Capture the cell that displays the provided text and extract its (X, Y) central coordinate. 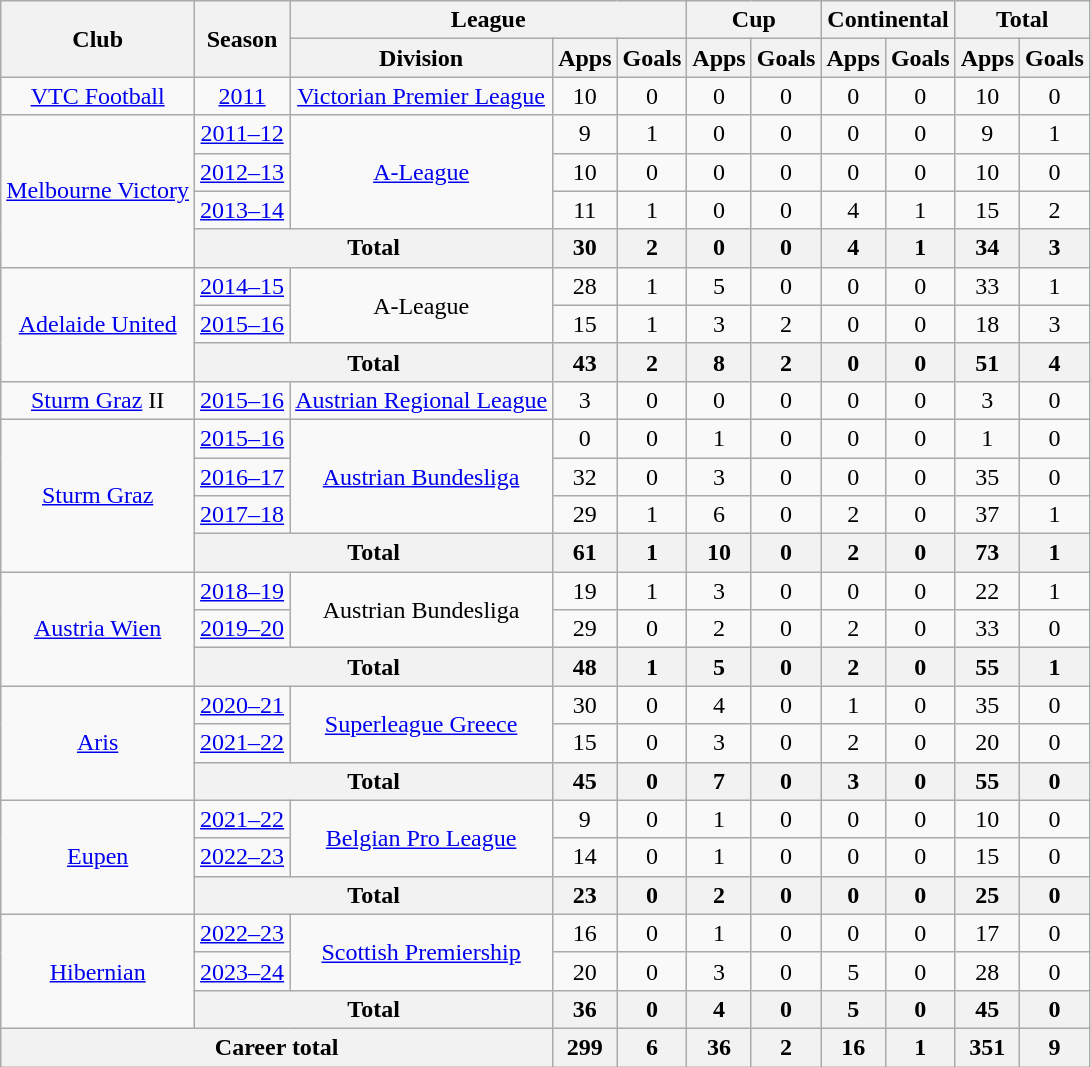
Season (242, 39)
Career total (277, 1047)
2011 (242, 96)
Club (98, 39)
37 (987, 515)
Superleague Greece (422, 724)
Victorian Premier League (422, 96)
Continental (888, 20)
Sturm Graz (98, 495)
32 (585, 477)
17 (987, 933)
8 (719, 362)
2012–13 (242, 172)
Belgian Pro League (422, 838)
34 (987, 248)
Sturm Graz II (98, 400)
299 (585, 1047)
2013–14 (242, 210)
2019–20 (242, 629)
23 (585, 895)
61 (585, 553)
2020–21 (242, 705)
48 (585, 667)
Eupen (98, 857)
18 (987, 324)
7 (719, 781)
14 (585, 857)
43 (585, 362)
351 (987, 1047)
2018–19 (242, 591)
2011–12 (242, 134)
Aris (98, 743)
11 (585, 210)
51 (987, 362)
Adelaide United (98, 324)
19 (585, 591)
Austrian Regional League (422, 400)
2016–17 (242, 477)
2017–18 (242, 515)
2023–24 (242, 971)
Scottish Premiership (422, 952)
Melbourne Victory (98, 191)
League (488, 20)
Hibernian (98, 971)
Cup (754, 20)
22 (987, 591)
VTC Football (98, 96)
73 (987, 553)
25 (987, 895)
2014–15 (242, 286)
Austria Wien (98, 629)
Division (422, 58)
